Find where the given text appears and provide that cell's center as (X, Y) coordinate. 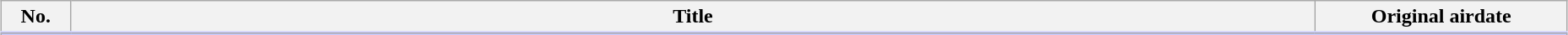
No. (35, 17)
Title (693, 17)
Original airdate (1441, 17)
